Extract the (X, Y) coordinate from the center of the cell holding the provided text.  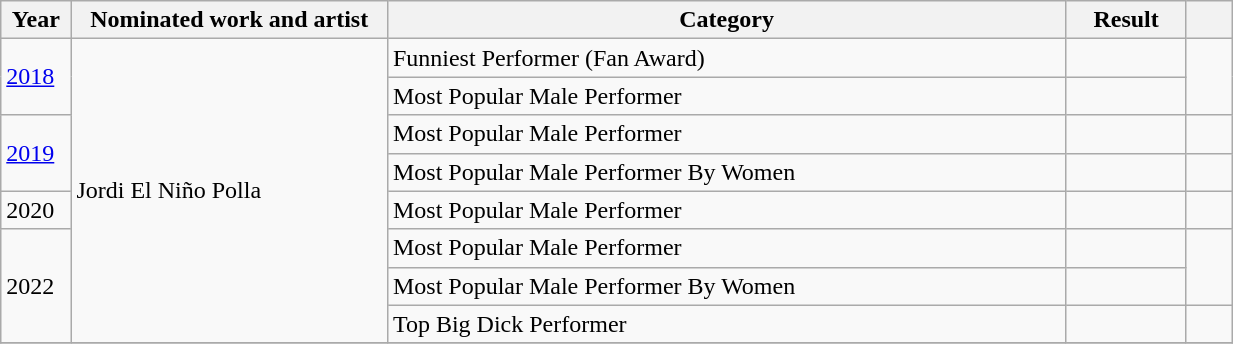
2020 (36, 210)
Result (1126, 20)
Year (36, 20)
2018 (36, 77)
Nominated work and artist (230, 20)
2019 (36, 153)
Jordi El Niño Polla (230, 191)
2022 (36, 286)
Funniest Performer (Fan Award) (726, 58)
Category (726, 20)
Top Big Dick Performer (726, 324)
